Extract the (X, Y) coordinate from the center of the cell holding the provided text.  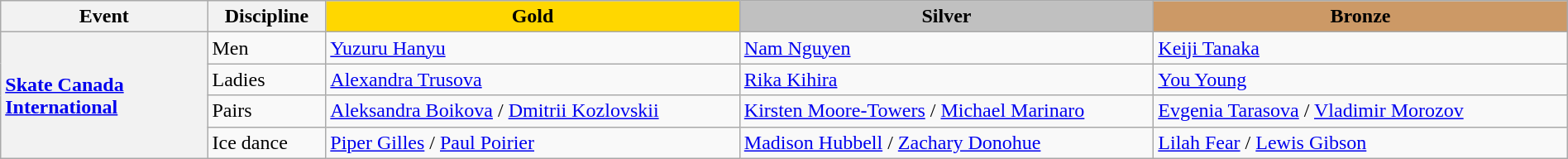
Aleksandra Boikova / Dmitrii Kozlovskii (533, 111)
Bronze (1360, 17)
You Young (1360, 79)
Pairs (266, 111)
Yuzuru Hanyu (533, 48)
Gold (533, 17)
Skate Canada International (104, 95)
Rika Kihira (946, 79)
Alexandra Trusova (533, 79)
Nam Nguyen (946, 48)
Lilah Fear / Lewis Gibson (1360, 142)
Madison Hubbell / Zachary Donohue (946, 142)
Kirsten Moore-Towers / Michael Marinaro (946, 111)
Discipline (266, 17)
Keiji Tanaka (1360, 48)
Evgenia Tarasova / Vladimir Morozov (1360, 111)
Ice dance (266, 142)
Men (266, 48)
Piper Gilles / Paul Poirier (533, 142)
Ladies (266, 79)
Event (104, 17)
Silver (946, 17)
